Locate the cell with the specified text and output its (x, y) center coordinate. 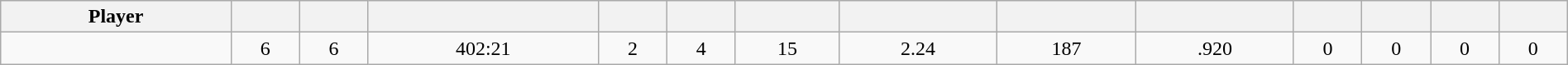
2.24 (918, 48)
2 (633, 48)
4 (701, 48)
187 (1067, 48)
Player (116, 17)
15 (787, 48)
402:21 (483, 48)
.920 (1215, 48)
